Capture the cell that displays the provided text and extract its [x, y] central coordinate. 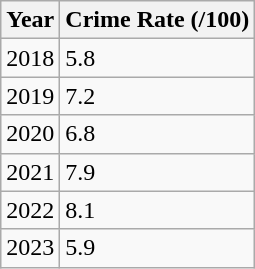
2020 [30, 134]
6.8 [158, 134]
5.9 [158, 248]
7.9 [158, 172]
2022 [30, 210]
7.2 [158, 96]
Year [30, 20]
2018 [30, 58]
Crime Rate (/100) [158, 20]
2019 [30, 96]
2023 [30, 248]
5.8 [158, 58]
8.1 [158, 210]
2021 [30, 172]
